Find where the given text appears and provide that cell's center as (X, Y) coordinate. 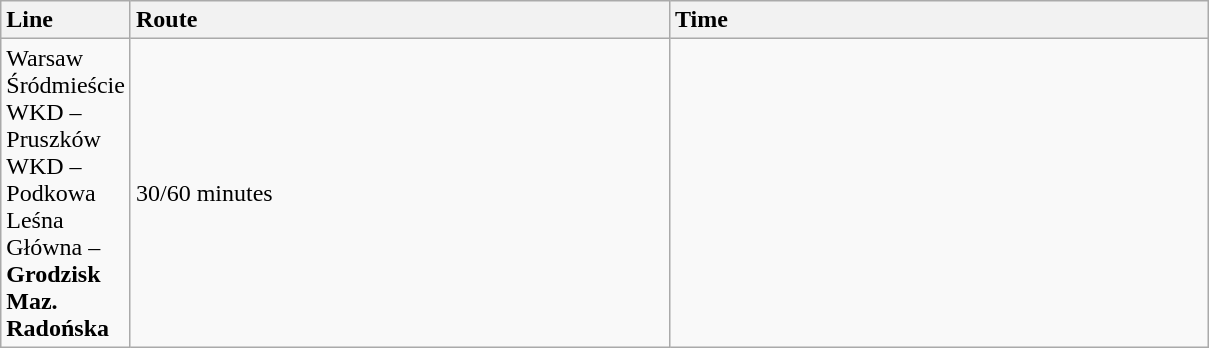
Time (940, 20)
Warsaw Śródmieście WKD – Pruszków WKD – Podkowa Leśna Główna – Grodzisk Maz. Radońska (66, 193)
Line (66, 20)
Route (400, 20)
30/60 minutes (400, 193)
